Find where the given text appears and provide that cell's center as (X, Y) coordinate. 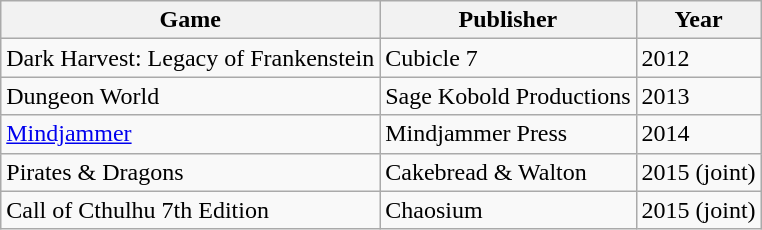
Game (190, 20)
Sage Kobold Productions (508, 96)
Publisher (508, 20)
Pirates & Dragons (190, 172)
Cubicle 7 (508, 58)
Cakebread & Walton (508, 172)
Call of Cthulhu 7th Edition (190, 210)
2012 (698, 58)
2014 (698, 134)
Dungeon World (190, 96)
Dark Harvest: Legacy of Frankenstein (190, 58)
Chaosium (508, 210)
2013 (698, 96)
Mindjammer (190, 134)
Year (698, 20)
Mindjammer Press (508, 134)
